Detect which cell encompasses the target text, then output its (X, Y) center coordinate. 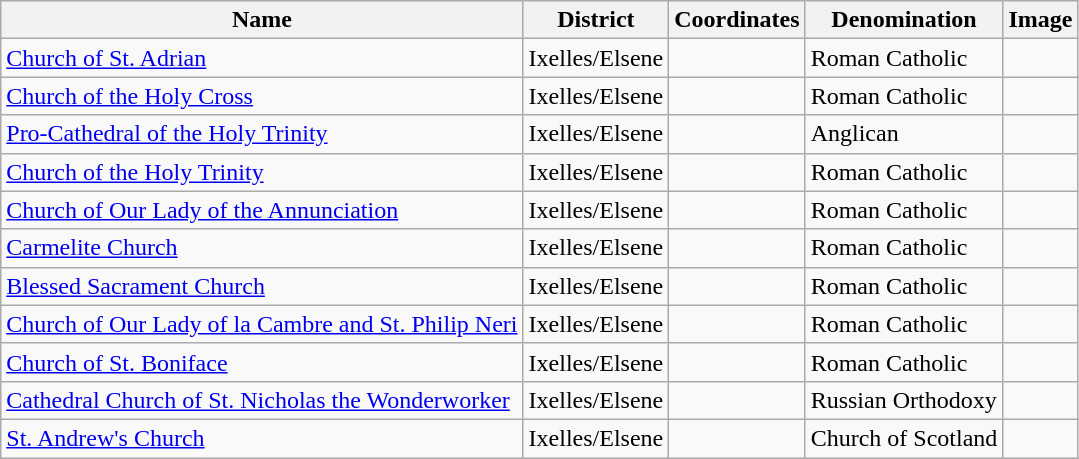
Church of Scotland (904, 438)
Coordinates (737, 20)
Church of Our Lady of la Cambre and St. Philip Neri (262, 324)
Blessed Sacrament Church (262, 286)
St. Andrew's Church (262, 438)
District (596, 20)
Church of Our Lady of the Annunciation (262, 210)
Carmelite Church (262, 248)
Image (1040, 20)
Church of the Holy Cross (262, 96)
Denomination (904, 20)
Church of St. Adrian (262, 58)
Russian Orthodoxy (904, 400)
Cathedral Church of St. Nicholas the Wonderworker (262, 400)
Church of St. Boniface (262, 362)
Name (262, 20)
Anglican (904, 134)
Pro-Cathedral of the Holy Trinity (262, 134)
Church of the Holy Trinity (262, 172)
